Scan for the cell matching the given text and deliver its (x, y) coordinate at center. 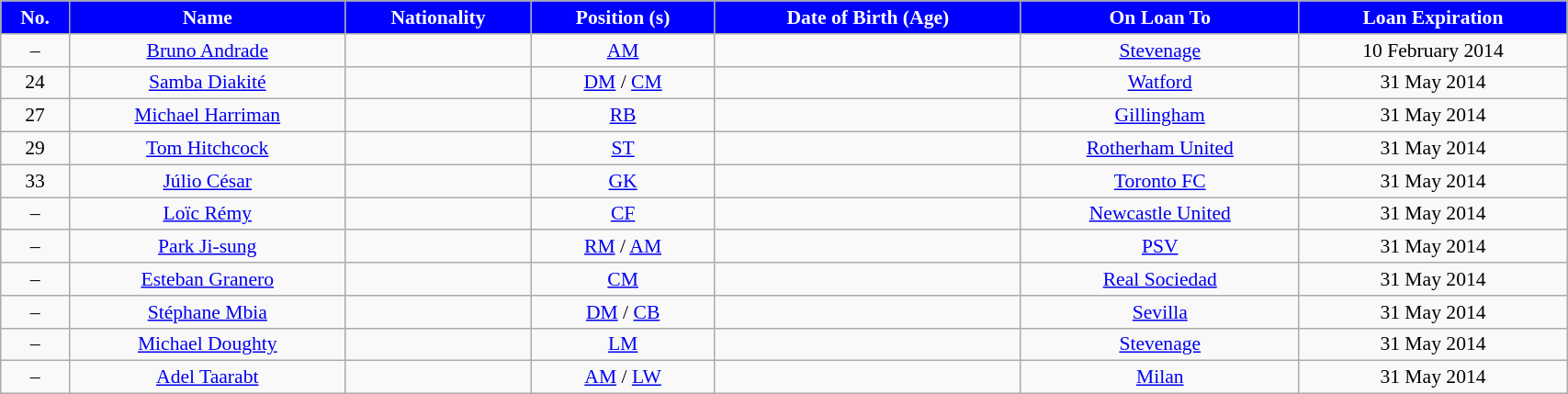
Júlio César (208, 181)
Sevilla (1159, 312)
RM / AM (623, 247)
Samba Diakité (208, 83)
ST (623, 149)
33 (35, 181)
Milan (1159, 377)
Name (208, 17)
RB (623, 116)
Bruno Andrade (208, 51)
29 (35, 149)
Watford (1159, 83)
Michael Harriman (208, 116)
Michael Doughty (208, 344)
On Loan To (1159, 17)
Esteban Granero (208, 279)
Gillingham (1159, 116)
AM (623, 51)
Tom Hitchcock (208, 149)
Newcastle United (1159, 214)
Real Sociedad (1159, 279)
GK (623, 181)
Rotherham United (1159, 149)
Stéphane Mbia (208, 312)
Park Ji-sung (208, 247)
Toronto FC (1159, 181)
LM (623, 344)
Adel Taarabt (208, 377)
Nationality (438, 17)
Loan Expiration (1433, 17)
10 February 2014 (1433, 51)
DM / CB (623, 312)
27 (35, 116)
DM / CM (623, 83)
No. (35, 17)
Loïc Rémy (208, 214)
Position (s) (623, 17)
Date of Birth (Age) (867, 17)
24 (35, 83)
CM (623, 279)
PSV (1159, 247)
CF (623, 214)
AM / LW (623, 377)
